From the cell containing the given text, extract its center point as (x, y) coordinate. 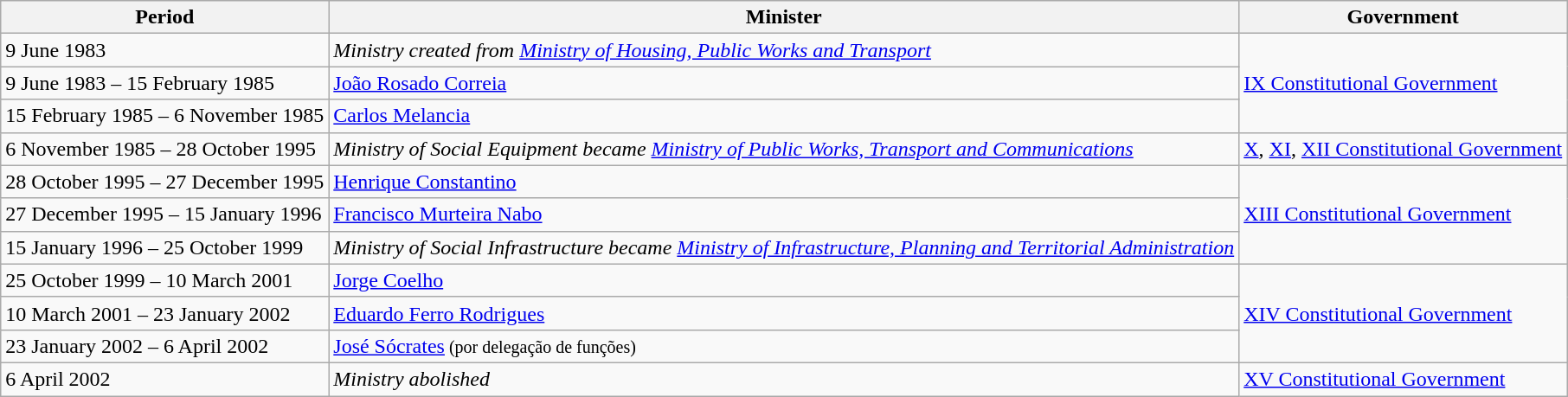
28 October 1995 – 27 December 1995 (164, 182)
Eduardo Ferro Rodrigues (784, 313)
Carlos Melancia (784, 116)
Ministry abolished (784, 379)
15 February 1985 – 6 November 1985 (164, 116)
27 December 1995 – 15 January 1996 (164, 215)
9 June 1983 – 15 February 1985 (164, 83)
15 January 1996 – 25 October 1999 (164, 247)
XV Constitutional Government (1404, 379)
Government (1404, 17)
Ministry of Social Infrastructure became Ministry of Infrastructure, Planning and Territorial Administration (784, 247)
José Sócrates (por delegação de funções) (784, 346)
Ministry created from Ministry of Housing, Public Works and Transport (784, 50)
X, XI, XII Constitutional Government (1404, 149)
IX Constitutional Government (1404, 83)
João Rosado Correia (784, 83)
XIII Constitutional Government (1404, 215)
Henrique Constantino (784, 182)
10 March 2001 – 23 January 2002 (164, 313)
XIV Constitutional Government (1404, 313)
Jorge Coelho (784, 280)
Francisco Murteira Nabo (784, 215)
9 June 1983 (164, 50)
Period (164, 17)
6 April 2002 (164, 379)
Ministry of Social Equipment became Ministry of Public Works, Transport and Communications (784, 149)
23 January 2002 – 6 April 2002 (164, 346)
25 October 1999 – 10 March 2001 (164, 280)
6 November 1985 – 28 October 1995 (164, 149)
Minister (784, 17)
